Identify which cell holds the provided text, then report its (X, Y) central coordinate. 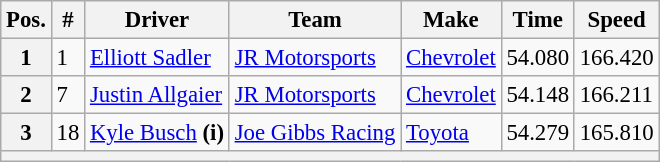
54.080 (538, 58)
18 (68, 133)
166.420 (616, 58)
166.211 (616, 95)
3 (26, 133)
Team (314, 20)
Speed (616, 20)
Toyota (451, 133)
Time (538, 20)
165.810 (616, 133)
54.148 (538, 95)
54.279 (538, 133)
# (68, 20)
Kyle Busch (i) (158, 133)
Pos. (26, 20)
Driver (158, 20)
7 (68, 95)
Justin Allgaier (158, 95)
2 (26, 95)
Elliott Sadler (158, 58)
Joe Gibbs Racing (314, 133)
Make (451, 20)
